Capture the cell that displays the provided text and extract its [X, Y] central coordinate. 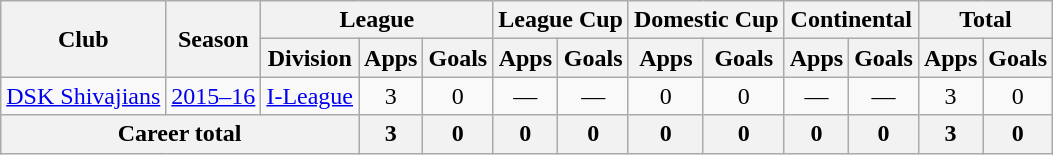
Continental [851, 20]
League Cup [561, 20]
Division [310, 58]
2015–16 [214, 96]
Season [214, 39]
Total [985, 20]
Domestic Cup [706, 20]
I-League [310, 96]
League [377, 20]
Career total [180, 134]
Club [84, 39]
DSK Shivajians [84, 96]
